Return [X, Y] of the center of cell containing provided text 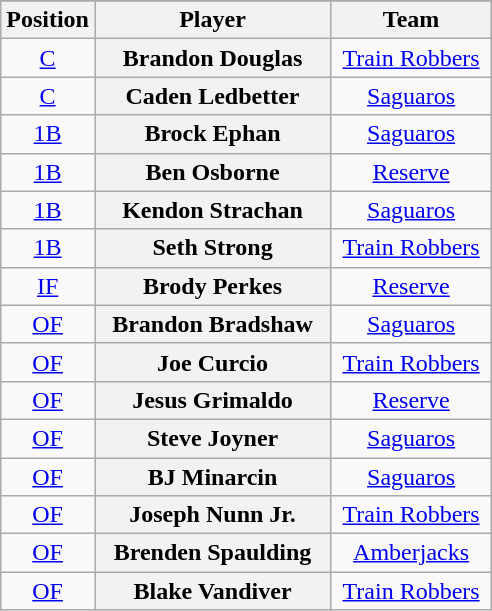
Ben Osborne [212, 172]
Amberjacks [412, 553]
Caden Ledbetter [212, 96]
Joseph Nunn Jr. [212, 515]
BJ Minarcin [212, 477]
Brandon Bradshaw [212, 324]
Jesus Grimaldo [212, 400]
Blake Vandiver [212, 591]
Player [212, 20]
Brenden Spaulding [212, 553]
Steve Joyner [212, 438]
Team [412, 20]
Position [48, 20]
Brody Perkes [212, 286]
Brock Ephan [212, 134]
Brandon Douglas [212, 58]
Kendon Strachan [212, 210]
Joe Curcio [212, 362]
IF [48, 286]
Seth Strong [212, 248]
